Provide the (X, Y) coordinate of the cell's center where the given text is located.  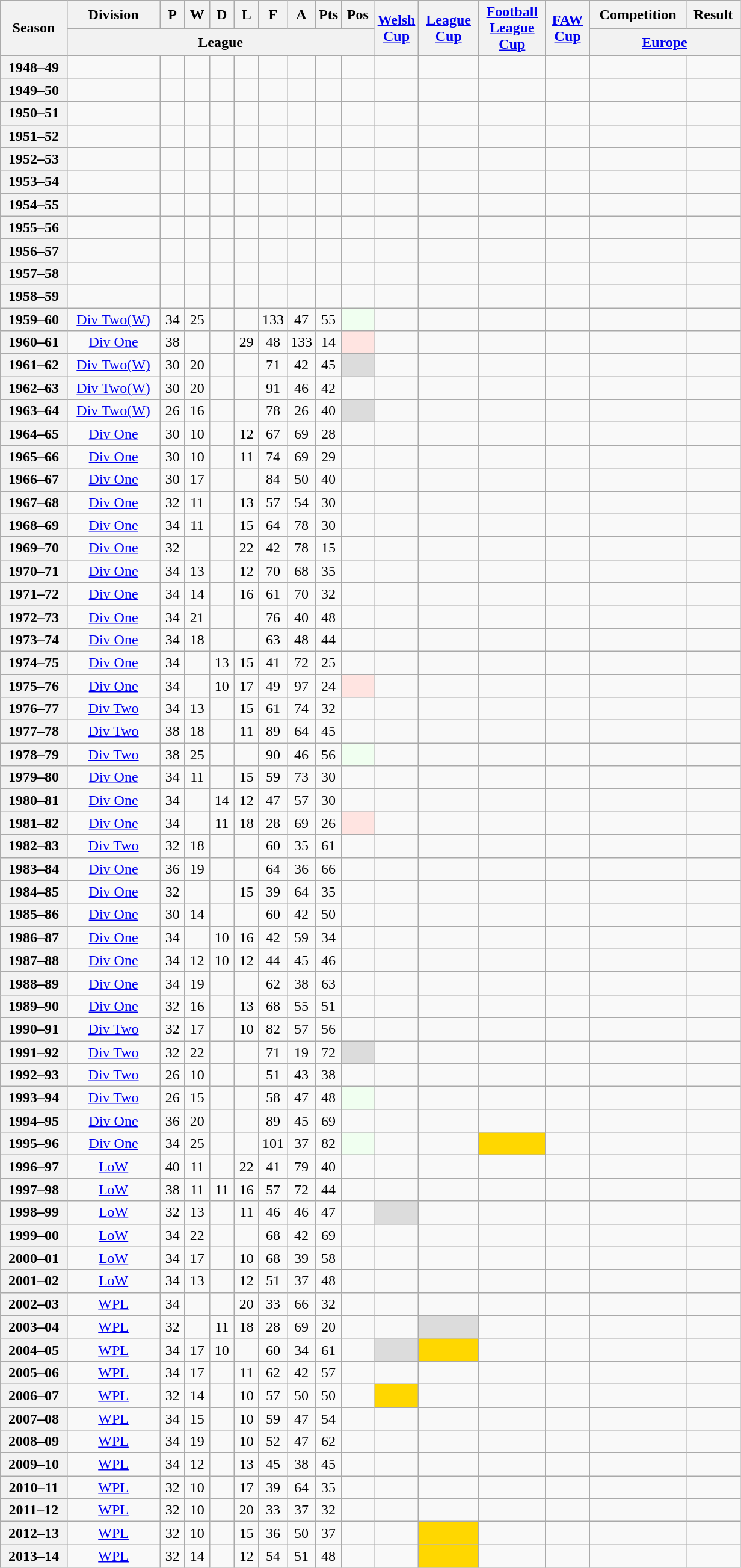
Competition (638, 14)
2005–06 (34, 1372)
2007–08 (34, 1418)
P (172, 14)
1977–78 (34, 732)
1976–77 (34, 709)
24 (328, 685)
Pos (358, 14)
1991–92 (34, 1052)
1969–70 (34, 548)
Pts (328, 14)
Division (113, 14)
FootballLeagueCup (512, 28)
1984–85 (34, 892)
1966–67 (34, 480)
2009–10 (34, 1465)
1958–59 (34, 296)
FAWCup (568, 28)
1985–86 (34, 915)
52 (273, 1442)
League (220, 42)
F (273, 14)
1983–84 (34, 869)
1973–74 (34, 640)
1968–69 (34, 525)
WelshCup (396, 28)
1994–95 (34, 1121)
1965–66 (34, 457)
Result (713, 14)
1959–60 (34, 319)
1957–58 (34, 273)
1949–50 (34, 90)
1972–73 (34, 617)
1988–89 (34, 983)
73 (301, 777)
90 (273, 755)
W (197, 14)
2002–03 (34, 1304)
Europe (665, 42)
1952–53 (34, 159)
1978–79 (34, 755)
2004–05 (34, 1350)
1951–52 (34, 136)
2003–04 (34, 1327)
1979–80 (34, 777)
1967–68 (34, 502)
1950–51 (34, 113)
1993–94 (34, 1098)
Season (34, 28)
21 (197, 617)
2008–09 (34, 1442)
76 (273, 617)
1948–49 (34, 67)
1954–55 (34, 205)
1987–88 (34, 960)
1962–63 (34, 388)
1971–72 (34, 594)
1998–99 (34, 1212)
1961–62 (34, 365)
1960–61 (34, 342)
84 (273, 480)
97 (301, 685)
1992–93 (34, 1075)
1981–82 (34, 823)
2000–01 (34, 1258)
1974–75 (34, 662)
1997–98 (34, 1190)
D (221, 14)
1990–91 (34, 1029)
A (301, 14)
1995–96 (34, 1144)
1975–76 (34, 685)
2011–12 (34, 1510)
2001–02 (34, 1281)
1996–97 (34, 1167)
L (247, 14)
79 (301, 1167)
1980–81 (34, 800)
1963–64 (34, 411)
1999–00 (34, 1235)
1986–87 (34, 937)
1953–54 (34, 182)
2013–14 (34, 1556)
91 (273, 388)
1982–83 (34, 846)
49 (273, 685)
2010–11 (34, 1487)
1955–56 (34, 227)
LeagueCup (449, 28)
2006–07 (34, 1395)
2012–13 (34, 1533)
1964–65 (34, 434)
1989–90 (34, 1006)
101 (273, 1144)
1956–57 (34, 250)
43 (301, 1075)
1970–71 (34, 571)
67 (273, 434)
